For the text-containing cell, return its midpoint in (X, Y) coordinate format. 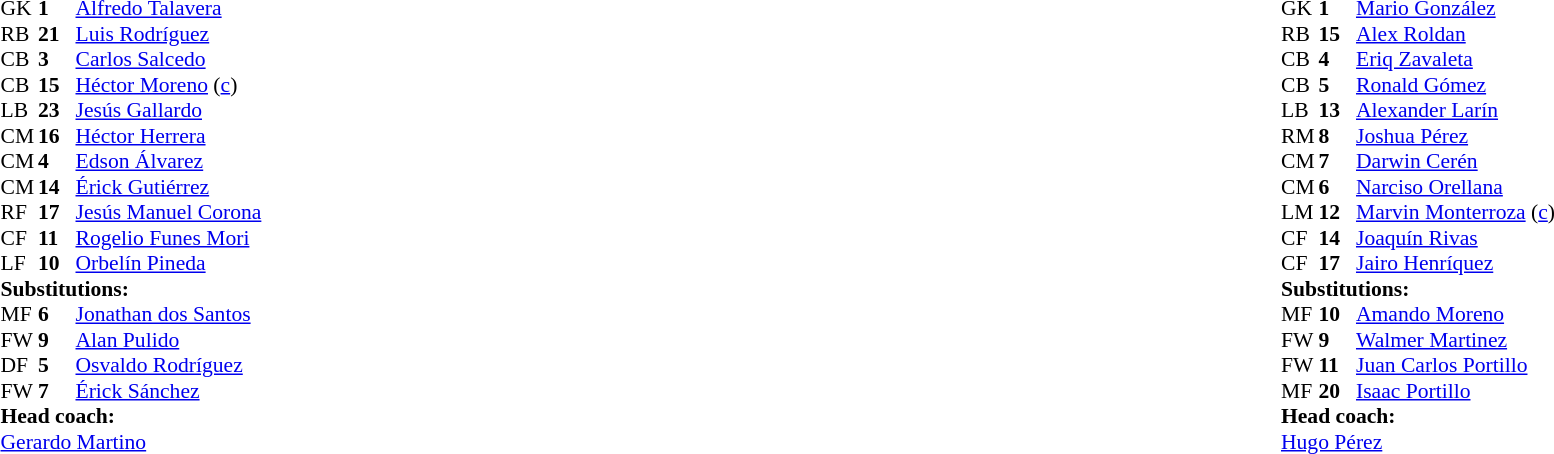
20 (1337, 391)
13 (1337, 111)
RF (19, 213)
Carlos Salcedo (169, 59)
Érick Gutiérrez (169, 187)
21 (57, 34)
Substitutions: (130, 289)
8 (1337, 136)
Érick Sánchez (169, 391)
Alan Pulido (169, 340)
Rogelio Funes Mori (169, 238)
LM (1300, 213)
16 (57, 136)
Jonathan dos Santos (169, 315)
Orbelín Pineda (169, 263)
Héctor Herrera (169, 136)
Edson Álvarez (169, 161)
3 (57, 59)
Jesús Manuel Corona (169, 213)
RM (1300, 136)
12 (1337, 213)
LF (19, 263)
Osvaldo Rodríguez (169, 365)
Héctor Moreno (c) (169, 85)
Head coach: (130, 417)
Jesús Gallardo (169, 111)
Luis Rodríguez (169, 34)
23 (57, 111)
DF (19, 365)
